Extract the [x, y] coordinate from the center of the cell holding the provided text.  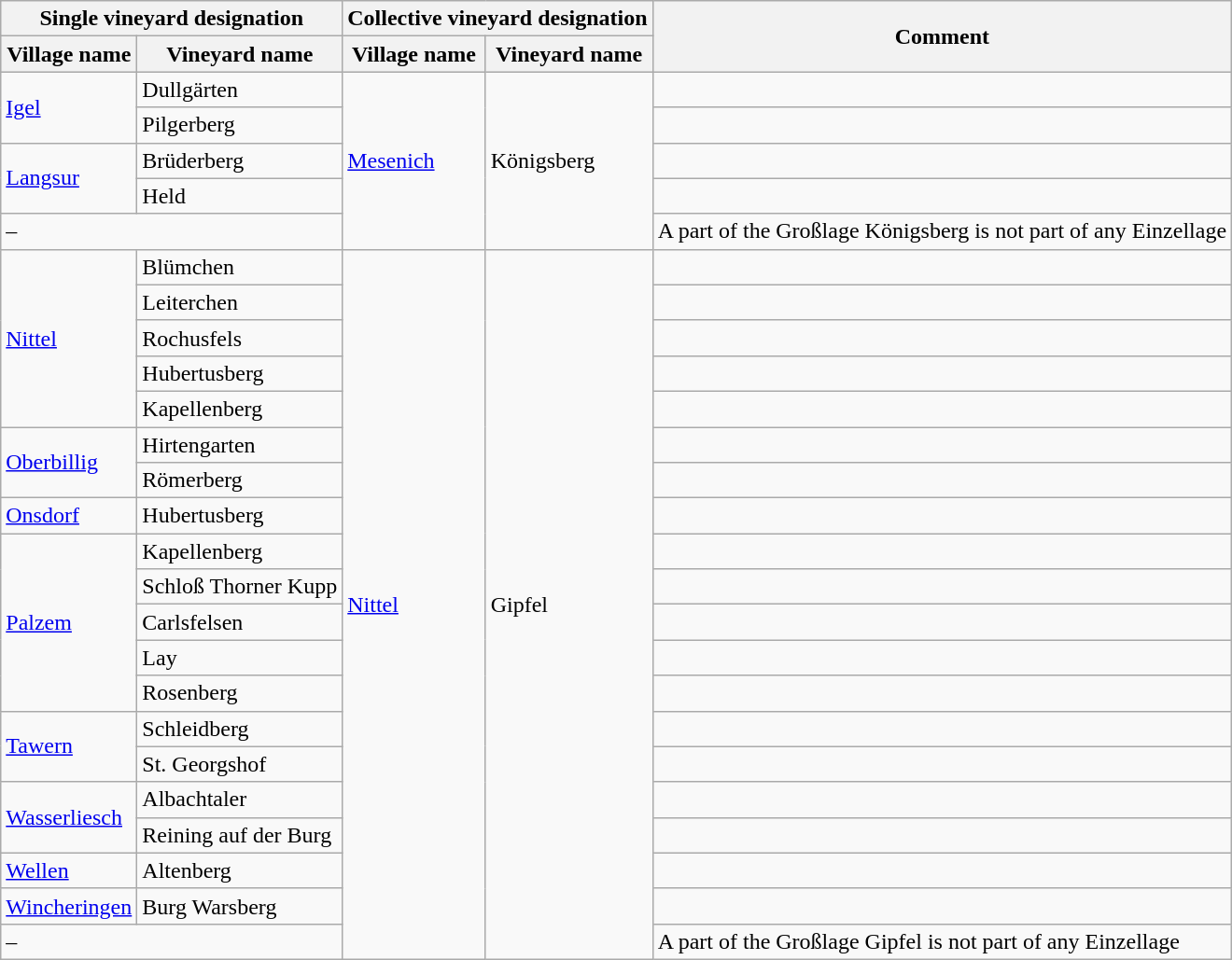
A part of the Großlage Gipfel is not part of any Einzellage [942, 941]
Albachtaler [240, 800]
Hirtengarten [240, 445]
Römerberg [240, 480]
A part of the Großlage Königsberg is not part of any Einzellage [942, 231]
Wellen [69, 870]
Schloß Thorner Kupp [240, 587]
Lay [240, 658]
Oberbillig [69, 463]
Leiterchen [240, 302]
Burg Warsberg [240, 906]
Wasserliesch [69, 817]
Königsberg [569, 160]
Wincheringen [69, 906]
Palzem [69, 622]
Blümchen [240, 267]
Pilgerberg [240, 125]
Onsdorf [69, 516]
Comment [942, 36]
Reining auf der Burg [240, 835]
Carlsfelsen [240, 622]
Schleidberg [240, 729]
Igel [69, 107]
Single vineyard designation [172, 19]
Langsur [69, 178]
St. Georgshof [240, 764]
Mesenich [414, 160]
Dullgärten [240, 90]
Altenberg [240, 870]
Collective vineyard designation [497, 19]
Held [240, 196]
Gipfel [569, 605]
Rosenberg [240, 693]
Rochusfels [240, 338]
Brüderberg [240, 160]
Tawern [69, 746]
